Search for the cell housing the specified text and yield its [x, y] center coordinate. 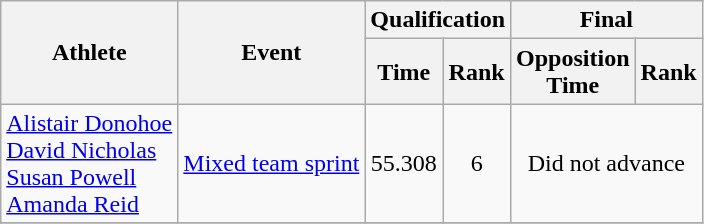
Alistair Donohoe David Nicholas Susan Powell Amanda Reid [90, 164]
Qualification [438, 20]
Final [607, 20]
Did not advance [607, 164]
55.308 [404, 164]
OppositionTime [573, 72]
Event [272, 52]
6 [477, 164]
Athlete [90, 52]
Time [404, 72]
Mixed team sprint [272, 164]
